For the text-containing cell, return its midpoint in (x, y) coordinate format. 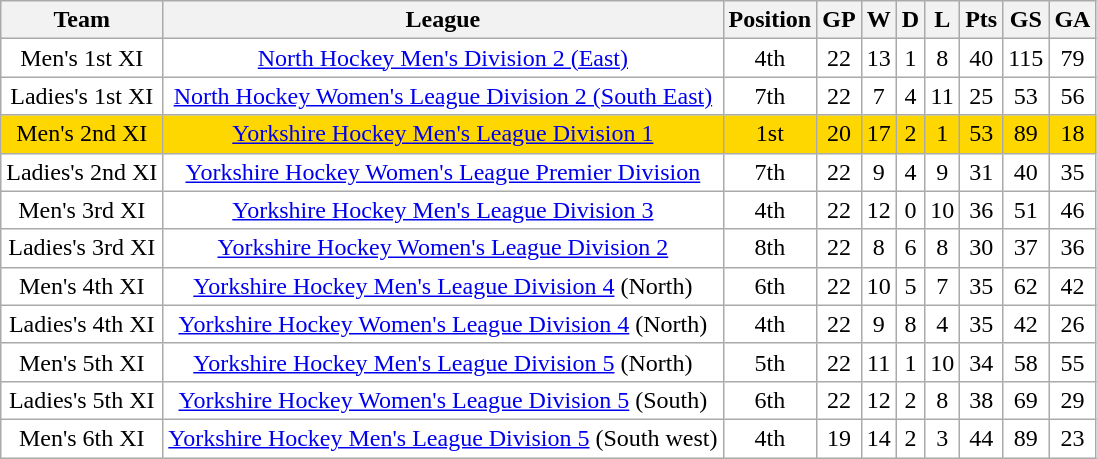
55 (1072, 362)
30 (982, 248)
46 (1072, 210)
Pts (982, 20)
17 (878, 134)
18 (1072, 134)
Yorkshire Hockey Women's League Division 5 (South) (443, 400)
Men's 2nd XI (82, 134)
Yorkshire Hockey Men's League Division 5 (North) (443, 362)
Ladies's 2nd XI (82, 172)
GS (1026, 20)
34 (982, 362)
29 (1072, 400)
Yorkshire Hockey Women's League Division 2 (443, 248)
Ladies's 5th XI (82, 400)
D (910, 20)
Men's 5th XI (82, 362)
31 (982, 172)
Men's 1st XI (82, 58)
Yorkshire Hockey Women's League Division 4 (North) (443, 324)
14 (878, 438)
37 (1026, 248)
Men's 4th XI (82, 286)
62 (1026, 286)
5th (770, 362)
GP (839, 20)
GA (1072, 20)
Position (770, 20)
W (878, 20)
69 (1026, 400)
25 (982, 96)
20 (839, 134)
115 (1026, 58)
58 (1026, 362)
L (942, 20)
23 (1072, 438)
38 (982, 400)
Team (82, 20)
Men's 6th XI (82, 438)
Yorkshire Hockey Men's League Division 3 (443, 210)
3 (942, 438)
79 (1072, 58)
26 (1072, 324)
Ladies's 3rd XI (82, 248)
League (443, 20)
Ladies's 1st XI (82, 96)
Yorkshire Hockey Men's League Division 1 (443, 134)
North Hockey Women's League Division 2 (South East) (443, 96)
Men's 3rd XI (82, 210)
51 (1026, 210)
0 (910, 210)
8th (770, 248)
13 (878, 58)
19 (839, 438)
North Hockey Men's Division 2 (East) (443, 58)
6 (910, 248)
44 (982, 438)
Yorkshire Hockey Men's League Division 4 (North) (443, 286)
Ladies's 4th XI (82, 324)
1st (770, 134)
56 (1072, 96)
5 (910, 286)
Yorkshire Hockey Men's League Division 5 (South west) (443, 438)
Yorkshire Hockey Women's League Premier Division (443, 172)
